For the text-containing cell, return its midpoint in [X, Y] coordinate format. 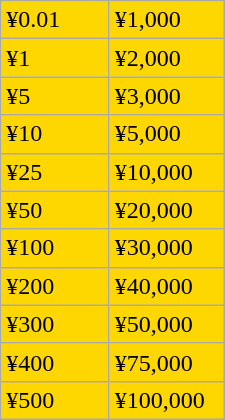
¥100,000 [166, 400]
¥20,000 [166, 210]
¥1,000 [166, 20]
¥5 [56, 96]
¥25 [56, 172]
¥50 [56, 210]
¥300 [56, 324]
¥2,000 [166, 58]
¥50,000 [166, 324]
¥400 [56, 362]
¥3,000 [166, 96]
¥75,000 [166, 362]
¥10 [56, 134]
¥500 [56, 400]
¥1 [56, 58]
¥100 [56, 248]
¥30,000 [166, 248]
¥0.01 [56, 20]
¥200 [56, 286]
¥5,000 [166, 134]
¥40,000 [166, 286]
¥10,000 [166, 172]
